Scan for the cell matching the given text and deliver its (X, Y) coordinate at center. 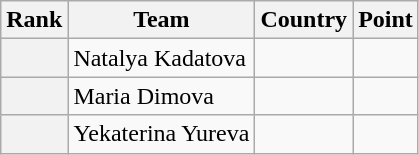
Country (304, 20)
Yekaterina Yureva (162, 134)
Point (386, 20)
Rank (34, 20)
Natalya Kadatova (162, 58)
Maria Dimova (162, 96)
Team (162, 20)
